Extract the [X, Y] coordinate from the center of the cell holding the provided text.  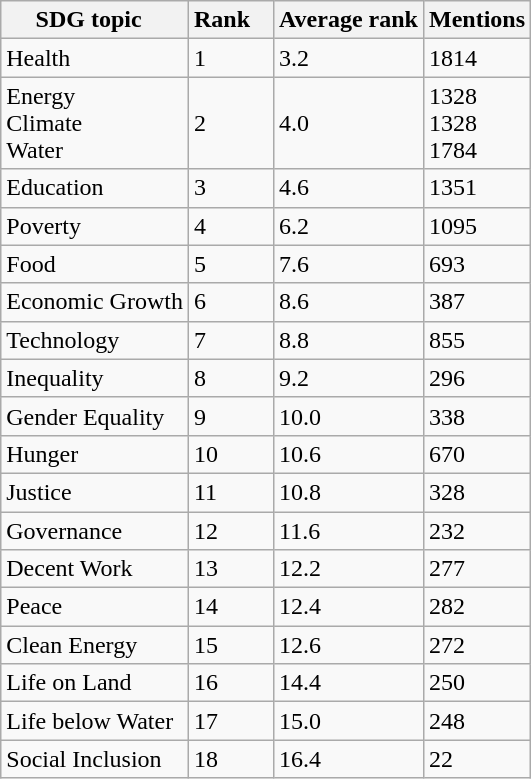
22 [476, 759]
10.6 [349, 454]
15.0 [349, 721]
Peace [95, 607]
16 [230, 683]
12.6 [349, 645]
13 [230, 569]
670 [476, 454]
6 [230, 302]
387 [476, 302]
3 [230, 188]
248 [476, 721]
Poverty [95, 226]
Technology [95, 340]
1351 [476, 188]
232 [476, 531]
8.6 [349, 302]
132813281784 [476, 123]
11.6 [349, 531]
17 [230, 721]
Education [95, 188]
Food [95, 264]
693 [476, 264]
7.6 [349, 264]
9 [230, 416]
SDG topic [95, 20]
10.8 [349, 492]
Average rank [349, 20]
Hunger [95, 454]
250 [476, 683]
338 [476, 416]
4.0 [349, 123]
12.4 [349, 607]
Decent Work [95, 569]
Inequality [95, 378]
Life below Water [95, 721]
Gender Equality [95, 416]
14.4 [349, 683]
Social Inclusion [95, 759]
855 [476, 340]
6.2 [349, 226]
328 [476, 492]
8.8 [349, 340]
277 [476, 569]
Economic Growth [95, 302]
Rank [230, 20]
12 [230, 531]
282 [476, 607]
18 [230, 759]
10.0 [349, 416]
1814 [476, 58]
Life on Land [95, 683]
11 [230, 492]
296 [476, 378]
12.2 [349, 569]
EnergyClimate Water [95, 123]
1 [230, 58]
15 [230, 645]
Health [95, 58]
4.6 [349, 188]
Governance [95, 531]
5 [230, 264]
9.2 [349, 378]
2 [230, 123]
1095 [476, 226]
Mentions [476, 20]
16.4 [349, 759]
8 [230, 378]
7 [230, 340]
3.2 [349, 58]
14 [230, 607]
4 [230, 226]
Clean Energy [95, 645]
10 [230, 454]
272 [476, 645]
Justice [95, 492]
